Pinpoint the cell where the given text exists, returning its (X, Y) midpoint coordinate. 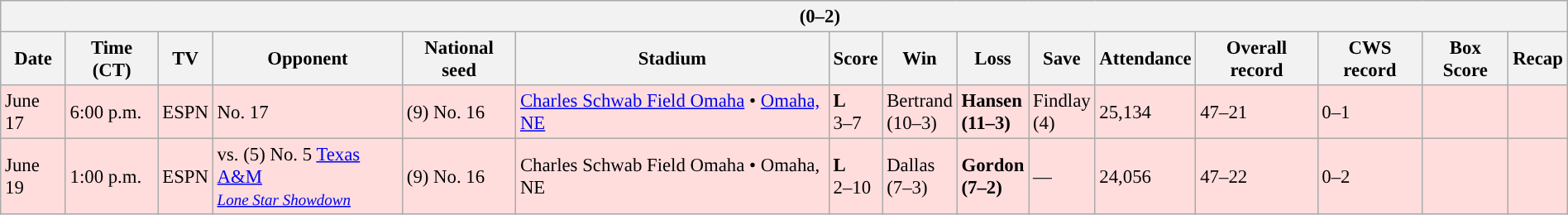
0–1 (1370, 112)
Save (1062, 58)
Findlay(4) (1062, 112)
(0–2) (784, 17)
Attendance (1145, 58)
Loss (992, 58)
25,134 (1145, 112)
47–22 (1257, 177)
Bertrand(10–3) (920, 112)
Overall record (1257, 58)
47–21 (1257, 112)
Recap (1538, 58)
Score (855, 58)
National seed (460, 58)
1:00 p.m. (112, 177)
Time (CT) (112, 58)
6:00 p.m. (112, 112)
Gordon(7–2) (992, 177)
— (1062, 177)
CWS record (1370, 58)
0–2 (1370, 177)
L2–10 (855, 177)
June 17 (33, 112)
TV (185, 58)
Stadium (673, 58)
Opponent (308, 58)
Box Score (1465, 58)
June 19 (33, 177)
No. 17 (308, 112)
Dallas(7–3) (920, 177)
vs. (5) No. 5 Texas A&MLone Star Showdown (308, 177)
Hansen(11–3) (992, 112)
Date (33, 58)
24,056 (1145, 177)
Win (920, 58)
L3–7 (855, 112)
